Scan for the cell matching the given text and deliver its [x, y] coordinate at center. 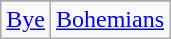
Bye [26, 20]
Bohemians [110, 20]
